From the cell containing the given text, extract its center point as (x, y) coordinate. 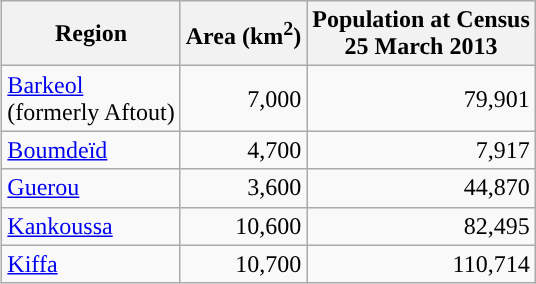
Area (km2) (244, 34)
Population at Census 25 March 2013 (421, 34)
Kiffa (91, 264)
Region (91, 34)
Guerou (91, 188)
79,901 (421, 98)
7,000 (244, 98)
10,700 (244, 264)
10,600 (244, 226)
Boumdeïd (91, 150)
Barkeol(formerly Aftout) (91, 98)
110,714 (421, 264)
44,870 (421, 188)
82,495 (421, 226)
4,700 (244, 150)
3,600 (244, 188)
Kankoussa (91, 226)
7,917 (421, 150)
